Search for the cell housing the specified text and yield its (X, Y) center coordinate. 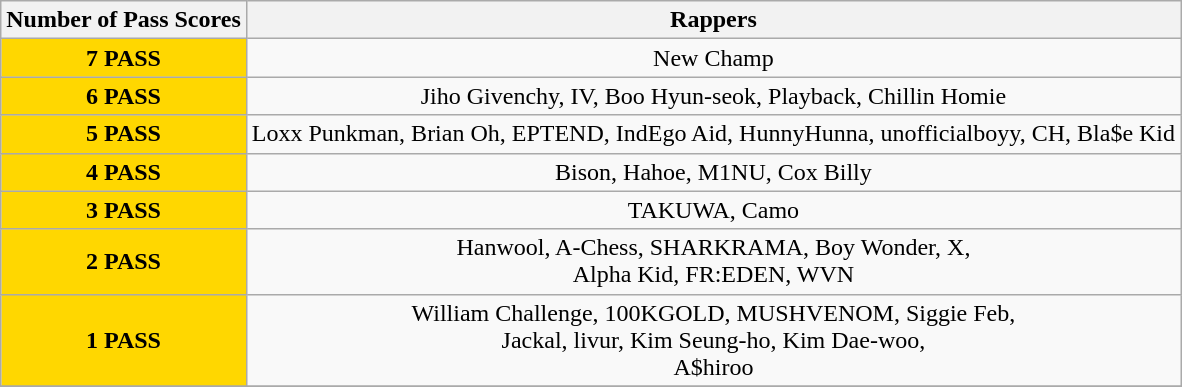
Rappers (713, 20)
3 PASS (124, 210)
2 PASS (124, 262)
4 PASS (124, 172)
6 PASS (124, 96)
TAKUWA, Camo (713, 210)
5 PASS (124, 134)
Number of Pass Scores (124, 20)
New Champ (713, 58)
Loxx Punkman, Brian Oh, EPTEND, IndEgo Aid, HunnyHunna, unofficialboyy, CH, Bla$e Kid (713, 134)
Hanwool, A-Chess, SHARKRAMA, Boy Wonder, X, Alpha Kid, FR:EDEN, WVN (713, 262)
Bison, Hahoe, M1NU, Cox Billy (713, 172)
1 PASS (124, 340)
7 PASS (124, 58)
Jiho Givenchy, IV, Boo Hyun-seok, Playback, Chillin Homie (713, 96)
William Challenge, 100KGOLD, MUSHVENOM, Siggie Feb, Jackal, livur, Kim Seung-ho, Kim Dae-woo, A$hiroo (713, 340)
